Output the [X, Y] coordinate of the center of the cell containing the given text.  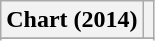
Chart (2014) [72, 20]
